Return the [x, y] coordinate for the center point of the cell that contains the specified text.  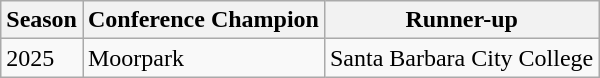
Moorpark [203, 58]
2025 [42, 58]
Runner-up [461, 20]
Season [42, 20]
Santa Barbara City College [461, 58]
Conference Champion [203, 20]
